Determine the (x, y) coordinate at the center of the cell enclosing the given text.  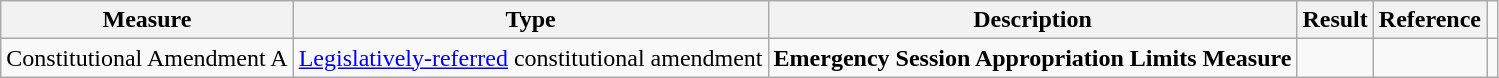
Constitutional Amendment A (147, 58)
Emergency Session Appropriation Limits Measure (1032, 58)
Legislatively-referred constitutional amendment (530, 58)
Type (530, 20)
Reference (1430, 20)
Measure (147, 20)
Result (1335, 20)
Description (1032, 20)
